Capture the cell that displays the provided text and extract its (X, Y) central coordinate. 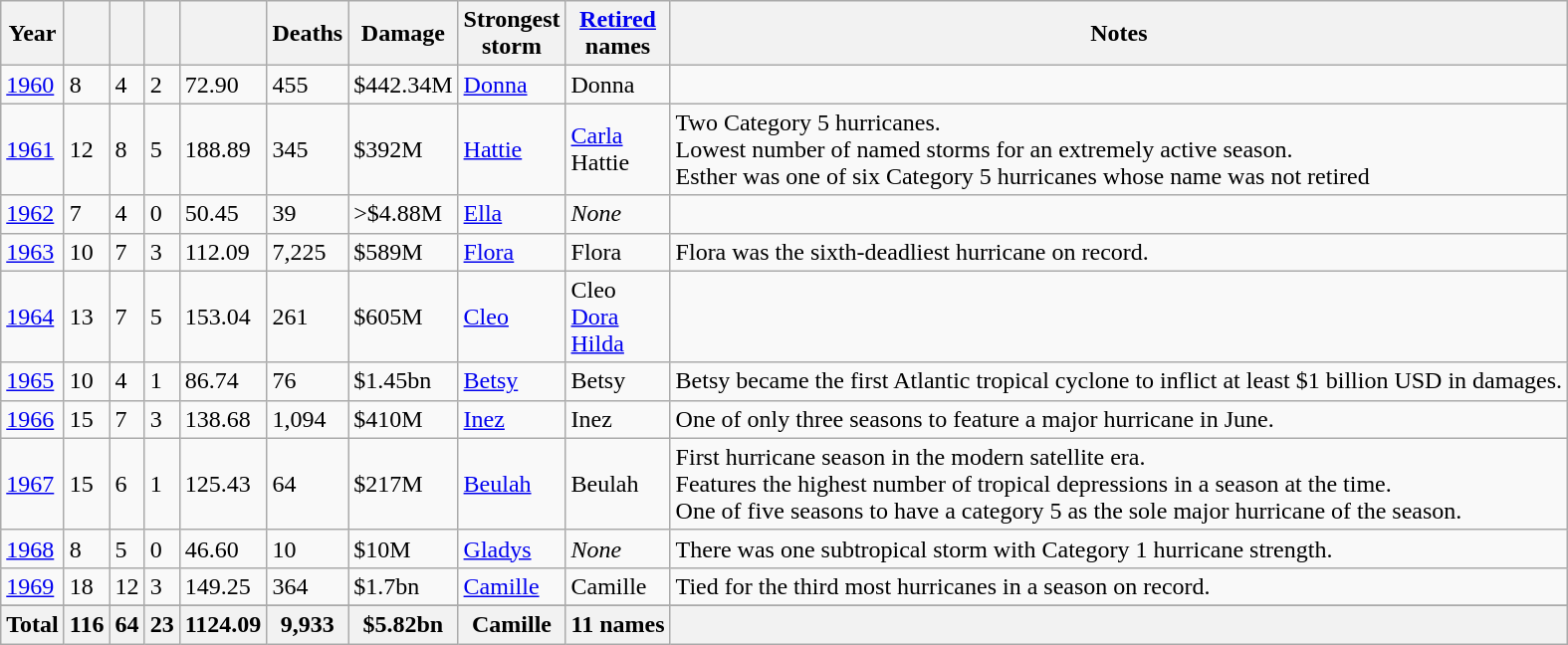
86.74 (223, 381)
1960 (33, 85)
$217M (403, 484)
11 names (617, 624)
Gladys (512, 548)
188.89 (223, 149)
Total (33, 624)
1967 (33, 484)
6 (127, 484)
$605M (403, 317)
$442.34M (403, 85)
One of only three seasons to feature a major hurricane in June. (1119, 419)
1966 (33, 419)
261 (308, 317)
Retirednames (617, 34)
153.04 (223, 317)
50.45 (223, 214)
$410M (403, 419)
1968 (33, 548)
Cleo (512, 317)
$5.82bn (403, 624)
149.25 (223, 586)
There was one subtropical storm with Category 1 hurricane strength. (1119, 548)
18 (87, 586)
Carla Hattie (617, 149)
138.68 (223, 419)
112.09 (223, 252)
Notes (1119, 34)
7,225 (308, 252)
Ella (512, 214)
76 (308, 381)
72.90 (223, 85)
$10M (403, 548)
1962 (33, 214)
345 (308, 149)
Year (33, 34)
116 (87, 624)
364 (308, 586)
125.43 (223, 484)
46.60 (223, 548)
23 (161, 624)
Flora was the sixth-deadliest hurricane on record. (1119, 252)
Hattie (512, 149)
1961 (33, 149)
1124.09 (223, 624)
Strongeststorm (512, 34)
1963 (33, 252)
1969 (33, 586)
$1.7bn (403, 586)
Deaths (308, 34)
Damage (403, 34)
1965 (33, 381)
455 (308, 85)
$1.45bn (403, 381)
1,094 (308, 419)
$392M (403, 149)
Betsy became the first Atlantic tropical cyclone to inflict at least $1 billion USD in damages. (1119, 381)
Tied for the third most hurricanes in a season on record. (1119, 586)
>$4.88M (403, 214)
Cleo Dora Hilda (617, 317)
39 (308, 214)
$589M (403, 252)
9,933 (308, 624)
2 (161, 85)
1964 (33, 317)
13 (87, 317)
